Capture the cell that displays the provided text and extract its [X, Y] central coordinate. 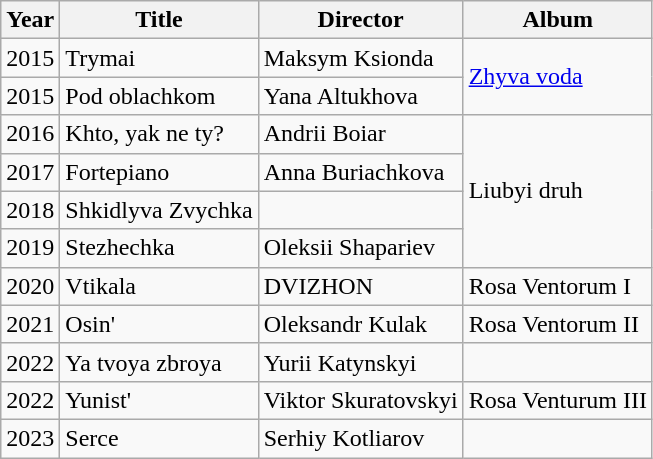
Osin' [159, 324]
2021 [30, 324]
Year [30, 20]
Director [360, 20]
Viktor Skuratovskyi [360, 400]
Rosa Venturum III [558, 400]
2023 [30, 438]
Ya tvoya zbroya [159, 362]
Oleksii Shapariev [360, 248]
Andrii Boiar [360, 134]
Serce [159, 438]
Fortepiano [159, 172]
2020 [30, 286]
Yurii Katynskyi [360, 362]
2018 [30, 210]
Liubyi druh [558, 191]
Yana Altukhova [360, 96]
Oleksandr Kulak [360, 324]
2019 [30, 248]
Shkidlyva Zvychka [159, 210]
Anna Buriachkova [360, 172]
Yunist' [159, 400]
2016 [30, 134]
Stezhechka [159, 248]
Album [558, 20]
Maksym Ksionda [360, 58]
Rosa Ventorum II [558, 324]
Vtikala [159, 286]
Zhyva voda [558, 77]
DVIZHON [360, 286]
Pod oblachkom [159, 96]
Title [159, 20]
Serhiy Kotliarov [360, 438]
Trymai [159, 58]
2017 [30, 172]
Khto, yak ne ty? [159, 134]
Rosa Ventorum I [558, 286]
